Capture the cell that displays the provided text and extract its [x, y] central coordinate. 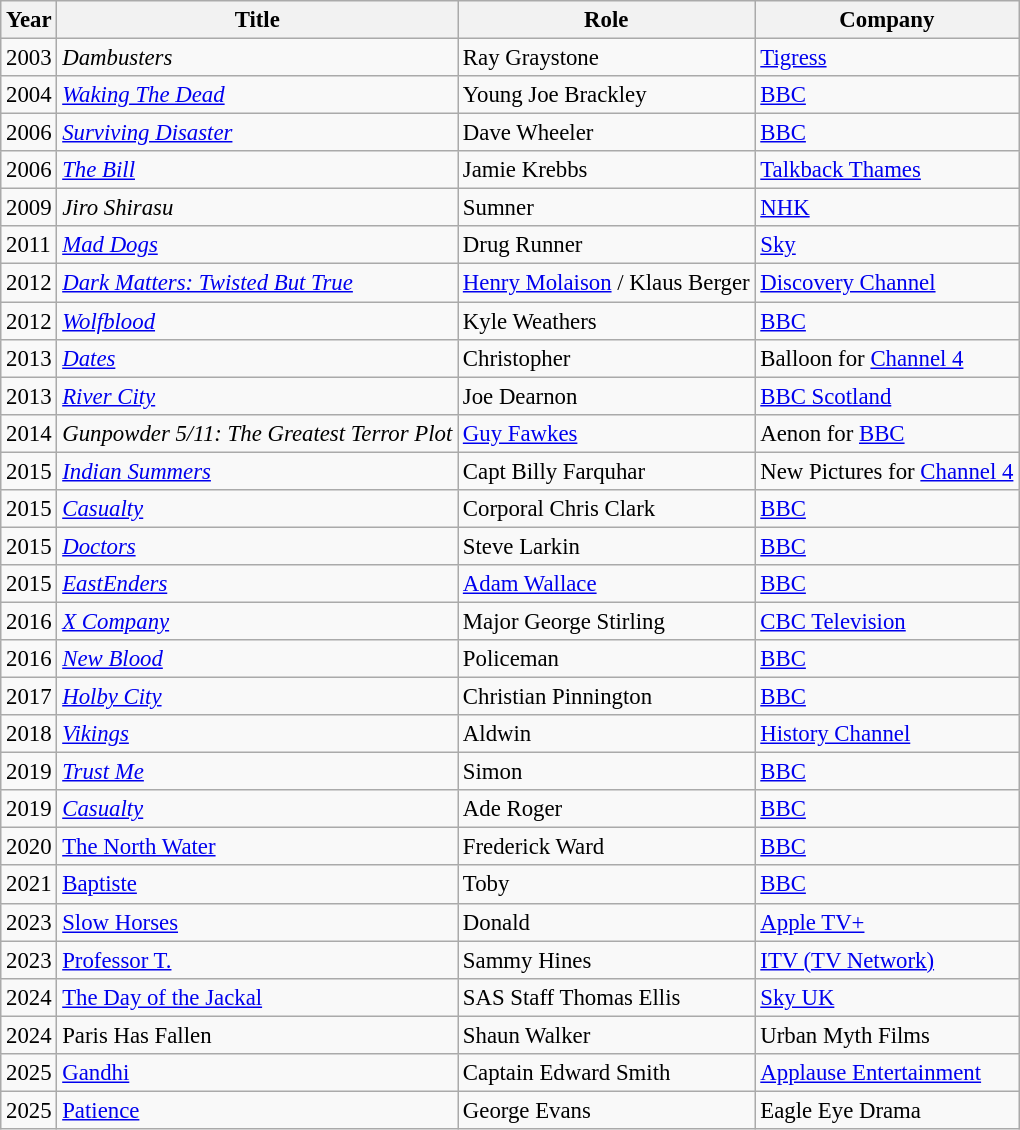
Applause Entertainment [887, 1073]
The Bill [258, 170]
Holby City [258, 697]
Gunpowder 5/11: The Greatest Terror Plot [258, 433]
Waking The Dead [258, 95]
Ray Graystone [606, 58]
Role [606, 20]
2021 [29, 885]
2009 [29, 208]
X Company [258, 621]
Major George Stirling [606, 621]
2014 [29, 433]
Shaun Walker [606, 1035]
Slow Horses [258, 922]
George Evans [606, 1110]
Professor T. [258, 960]
Vikings [258, 734]
Joe Dearnon [606, 396]
EastEnders [258, 584]
Christian Pinnington [606, 697]
Young Joe Brackley [606, 95]
2011 [29, 245]
New Blood [258, 659]
River City [258, 396]
Trust Me [258, 772]
Gandhi [258, 1073]
The Day of the Jackal [258, 997]
BBC Scotland [887, 396]
Mad Dogs [258, 245]
Dates [258, 358]
ITV (TV Network) [887, 960]
Title [258, 20]
Corporal Chris Clark [606, 509]
Drug Runner [606, 245]
Jiro Shirasu [258, 208]
Ade Roger [606, 809]
Sky UK [887, 997]
CBC Television [887, 621]
Sumner [606, 208]
Toby [606, 885]
Henry Molaison / Klaus Berger [606, 283]
NHK [887, 208]
Dambusters [258, 58]
Baptiste [258, 885]
Doctors [258, 546]
2018 [29, 734]
2017 [29, 697]
Steve Larkin [606, 546]
Apple TV+ [887, 922]
Capt Billy Farquhar [606, 471]
Company [887, 20]
Aenon for BBC [887, 433]
Donald [606, 922]
Year [29, 20]
Wolfblood [258, 321]
Simon [606, 772]
Policeman [606, 659]
Sky [887, 245]
Sammy Hines [606, 960]
Guy Fawkes [606, 433]
Captain Edward Smith [606, 1073]
New Pictures for Channel 4 [887, 471]
Christopher [606, 358]
Kyle Weathers [606, 321]
Adam Wallace [606, 584]
2003 [29, 58]
Indian Summers [258, 471]
The North Water [258, 847]
Aldwin [606, 734]
Patience [258, 1110]
Frederick Ward [606, 847]
Jamie Krebbs [606, 170]
Dave Wheeler [606, 133]
SAS Staff Thomas Ellis [606, 997]
Discovery Channel [887, 283]
Balloon for Channel 4 [887, 358]
Urban Myth Films [887, 1035]
2004 [29, 95]
Surviving Disaster [258, 133]
History Channel [887, 734]
Tigress [887, 58]
2020 [29, 847]
Eagle Eye Drama [887, 1110]
Paris Has Fallen [258, 1035]
Dark Matters: Twisted But True [258, 283]
Talkback Thames [887, 170]
